Determine the (x, y) coordinate at the center of the cell enclosing the given text.  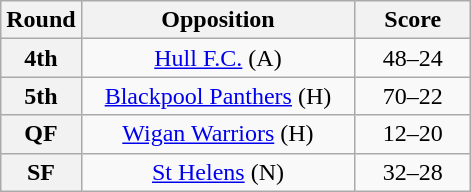
QF (41, 134)
Blackpool Panthers (H) (218, 96)
4th (41, 58)
Opposition (218, 20)
48–24 (413, 58)
70–22 (413, 96)
Wigan Warriors (H) (218, 134)
SF (41, 172)
Score (413, 20)
St Helens (N) (218, 172)
5th (41, 96)
32–28 (413, 172)
12–20 (413, 134)
Round (41, 20)
Hull F.C. (A) (218, 58)
